Provide the (x, y) coordinate of the cell's center where the given text is located.  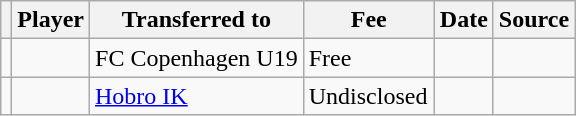
Transferred to (197, 20)
Fee (368, 20)
Player (51, 20)
Hobro IK (197, 96)
Source (534, 20)
Undisclosed (368, 96)
FC Copenhagen U19 (197, 58)
Date (464, 20)
Free (368, 58)
